Provide the [x, y] coordinate of the cell's center where the given text is located.  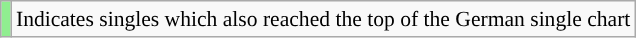
Indicates singles which also reached the top of the German single chart [324, 19]
